Detect which cell encompasses the target text, then output its (x, y) center coordinate. 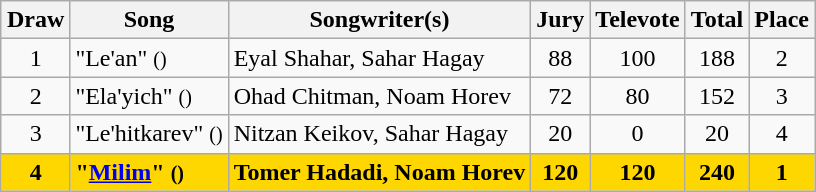
Tomer Hadadi, Noam Horev (380, 172)
"Ela'yich" () (149, 96)
"Milim" () (149, 172)
Song (149, 20)
240 (717, 172)
Jury (560, 20)
88 (560, 58)
Eyal Shahar, Sahar Hagay (380, 58)
Nitzan Keikov, Sahar Hagay (380, 134)
Televote (638, 20)
152 (717, 96)
Place (782, 20)
Songwriter(s) (380, 20)
80 (638, 96)
72 (560, 96)
0 (638, 134)
100 (638, 58)
188 (717, 58)
Total (717, 20)
"Le'an" () (149, 58)
Draw (35, 20)
"Le'hitkarev" () (149, 134)
Ohad Chitman, Noam Horev (380, 96)
